Pinpoint the cell where the given text exists, returning its [x, y] midpoint coordinate. 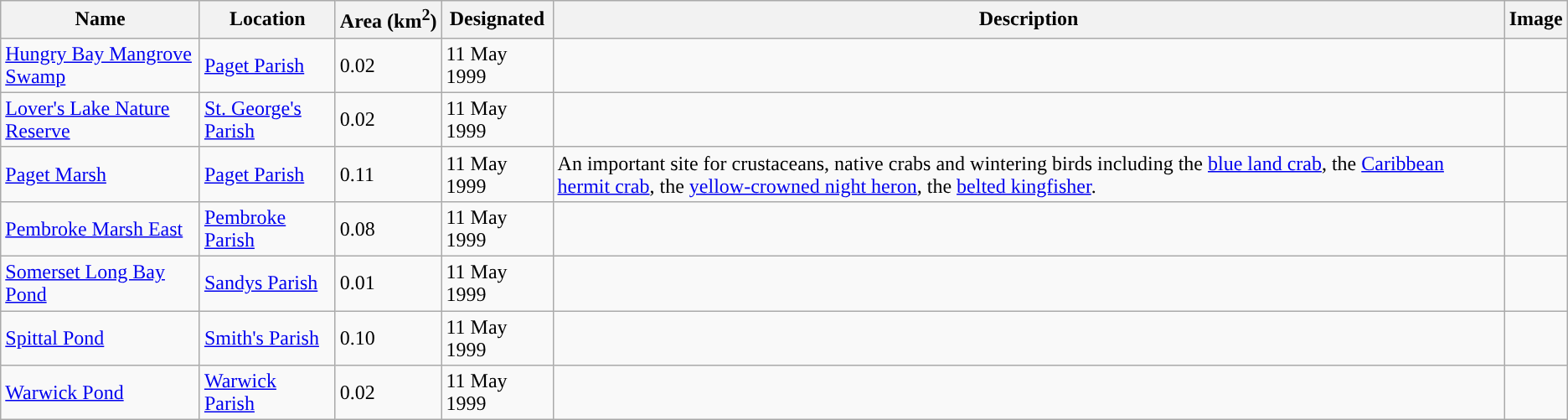
0.11 [389, 174]
Designated [498, 20]
Pembroke Parish [267, 228]
0.08 [389, 228]
Lover's Lake Nature Reserve [101, 119]
Hungry Bay Mangrove Swamp [101, 65]
Name [101, 20]
St. George's Parish [267, 119]
Smith's Parish [267, 339]
Pembroke Marsh East [101, 228]
Warwick Parish [267, 392]
0.10 [389, 339]
Description [1029, 20]
Image [1536, 20]
Spittal Pond [101, 339]
Paget Marsh [101, 174]
0.01 [389, 283]
Location [267, 20]
Area (km2) [389, 20]
Warwick Pond [101, 392]
Sandys Parish [267, 283]
Somerset Long Bay Pond [101, 283]
